Detect which cell encompasses the target text, then output its [X, Y] center coordinate. 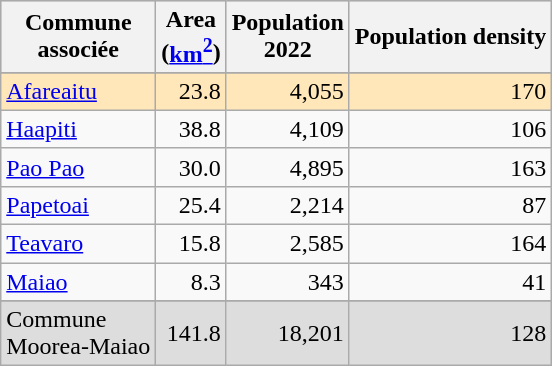
Population density [450, 37]
25.4 [191, 205]
41 [450, 282]
4,055 [288, 91]
CommuneMoorea-Maiao [78, 334]
Papetoai [78, 205]
Population2022 [288, 37]
141.8 [191, 334]
2,585 [288, 244]
4,109 [288, 129]
4,895 [288, 167]
18,201 [288, 334]
170 [450, 91]
Teavaro [78, 244]
Haapiti [78, 129]
Maiao [78, 282]
30.0 [191, 167]
Afareaitu [78, 91]
Area(km2) [191, 37]
Pao Pao [78, 167]
128 [450, 334]
38.8 [191, 129]
15.8 [191, 244]
163 [450, 167]
Communeassociée [78, 37]
2,214 [288, 205]
8.3 [191, 282]
87 [450, 205]
343 [288, 282]
106 [450, 129]
23.8 [191, 91]
164 [450, 244]
